Scan for the cell matching the given text and deliver its [x, y] coordinate at center. 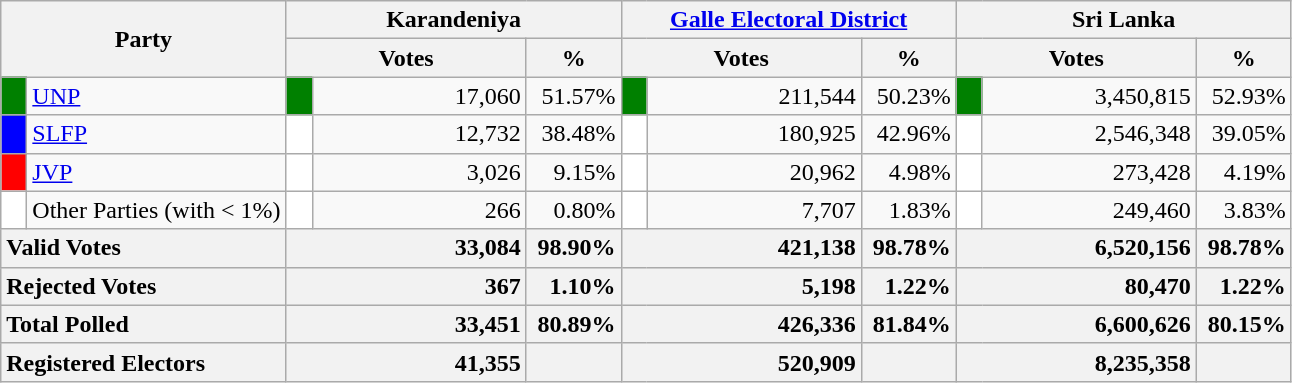
52.93% [1244, 96]
Sri Lanka [1124, 20]
39.05% [1244, 134]
41,355 [406, 362]
UNP [156, 96]
9.15% [574, 172]
249,460 [1089, 210]
273,428 [1089, 172]
6,520,156 [1076, 248]
Registered Electors [144, 362]
266 [419, 210]
421,138 [741, 248]
42.96% [908, 134]
520,909 [741, 362]
2,546,348 [1089, 134]
50.23% [908, 96]
17,060 [419, 96]
1.10% [574, 286]
Galle Electoral District [788, 20]
4.19% [1244, 172]
3,450,815 [1089, 96]
Karandeniya [454, 20]
3,026 [419, 172]
Valid Votes [144, 248]
1.83% [908, 210]
JVP [156, 172]
6,600,626 [1076, 324]
33,084 [406, 248]
211,544 [754, 96]
8,235,358 [1076, 362]
4.98% [908, 172]
5,198 [741, 286]
80.89% [574, 324]
Other Parties (with < 1%) [156, 210]
426,336 [741, 324]
7,707 [754, 210]
0.80% [574, 210]
367 [406, 286]
51.57% [574, 96]
33,451 [406, 324]
180,925 [754, 134]
SLFP [156, 134]
98.90% [574, 248]
Total Polled [144, 324]
80.15% [1244, 324]
3.83% [1244, 210]
81.84% [908, 324]
38.48% [574, 134]
12,732 [419, 134]
Party [144, 39]
80,470 [1076, 286]
20,962 [754, 172]
Rejected Votes [144, 286]
